Provide the (X, Y) coordinate of the cell's center where the given text is located.  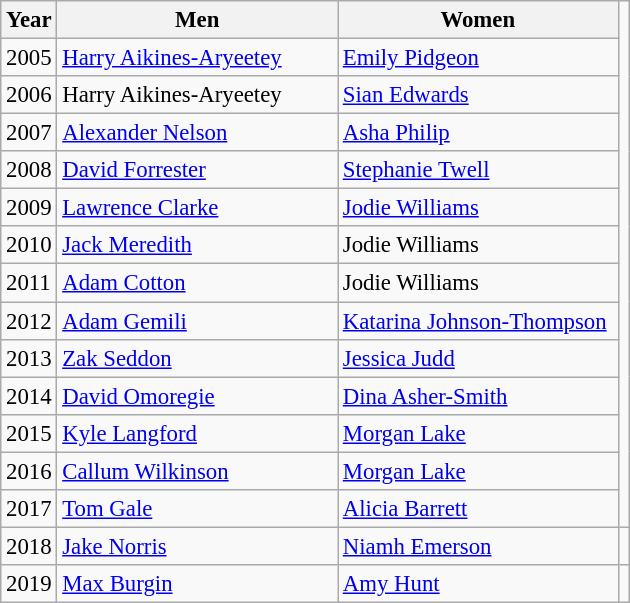
2016 (29, 471)
2018 (29, 546)
2015 (29, 433)
Jack Meredith (198, 245)
Alexander Nelson (198, 133)
Kyle Langford (198, 433)
2007 (29, 133)
2009 (29, 208)
2019 (29, 584)
2011 (29, 283)
Callum Wilkinson (198, 471)
Emily Pidgeon (478, 58)
2013 (29, 358)
Zak Seddon (198, 358)
Lawrence Clarke (198, 208)
Adam Cotton (198, 283)
2008 (29, 170)
2006 (29, 95)
Sian Edwards (478, 95)
Year (29, 20)
Women (478, 20)
Stephanie Twell (478, 170)
Adam Gemili (198, 321)
Niamh Emerson (478, 546)
2017 (29, 509)
Amy Hunt (478, 584)
Men (198, 20)
Jake Norris (198, 546)
Tom Gale (198, 509)
2014 (29, 396)
David Omoregie (198, 396)
Jessica Judd (478, 358)
Alicia Barrett (478, 509)
2005 (29, 58)
2012 (29, 321)
Dina Asher-Smith (478, 396)
Katarina Johnson-Thompson (478, 321)
Max Burgin (198, 584)
Asha Philip (478, 133)
2010 (29, 245)
David Forrester (198, 170)
